Locate the cell with the specified text and output its (X, Y) center coordinate. 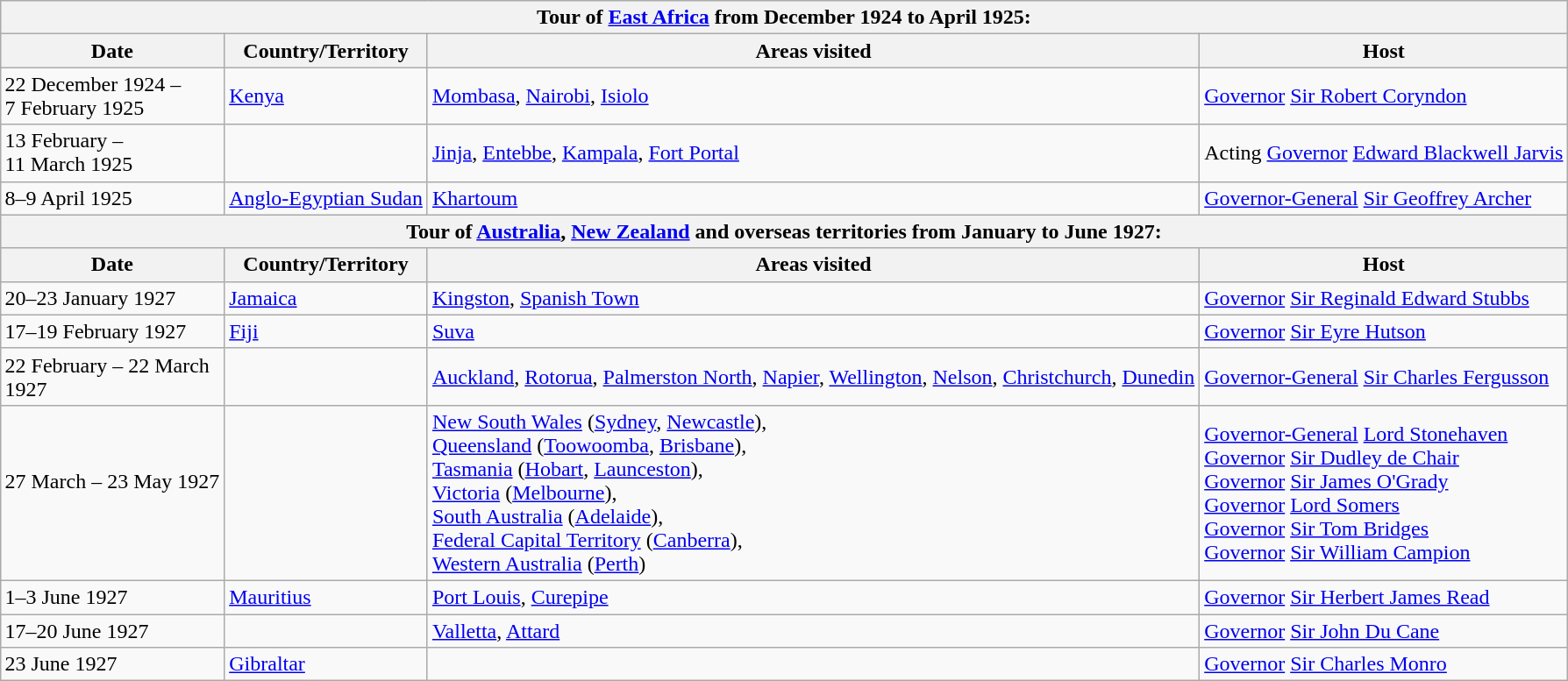
22 December 1924 – 7 February 1925 (112, 96)
Auckland, Rotorua, Palmerston North, Napier, Wellington, Nelson, Christchurch, Dunedin (813, 377)
Governor-General Sir Charles Fergusson (1384, 377)
17–20 June 1927 (112, 630)
Anglo-Egyptian Sudan (326, 198)
Mombasa, Nairobi, Isiolo (813, 96)
8–9 April 1925 (112, 198)
Governor Sir Robert Coryndon (1384, 96)
Tour of Australia, New Zealand and overseas territories from January to June 1927: (784, 231)
Tour of East Africa from December 1924 to April 1925: (784, 18)
Acting Governor Edward Blackwell Jarvis (1384, 153)
Governor Sir Charles Monro (1384, 664)
Kingston, Spanish Town (813, 298)
Fiji (326, 331)
Jinja, Entebbe, Kampala, Fort Portal (813, 153)
1–3 June 1927 (112, 597)
Khartoum (813, 198)
Valletta, Attard (813, 630)
Port Louis, Curepipe (813, 597)
Governor Sir John Du Cane (1384, 630)
Kenya (326, 96)
Governor Sir Reginald Edward Stubbs (1384, 298)
22 February – 22 March 1927 (112, 377)
Mauritius (326, 597)
17–19 February 1927 (112, 331)
20–23 January 1927 (112, 298)
27 March – 23 May 1927 (112, 493)
Suva (813, 331)
Jamaica (326, 298)
Governor-General Sir Geoffrey Archer (1384, 198)
13 February – 11 March 1925 (112, 153)
Governor Sir Eyre Hutson (1384, 331)
Governor Sir Herbert James Read (1384, 597)
Gibraltar (326, 664)
23 June 1927 (112, 664)
